Output the (X, Y) coordinate of the center of the cell containing the given text.  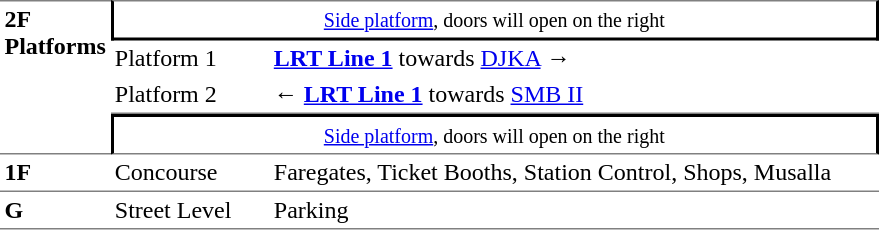
2FPlatforms (55, 77)
1F (55, 173)
Platform 2 (190, 95)
G (55, 211)
Platform 1 (190, 58)
Concourse (190, 173)
← LRT Line 1 towards SMB II (574, 95)
LRT Line 1 towards DJKA → (574, 58)
Faregates, Ticket Booths, Station Control, Shops, Musalla (574, 173)
Street Level (190, 211)
Parking (574, 211)
